Identify which cell holds the provided text, then report its [X, Y] central coordinate. 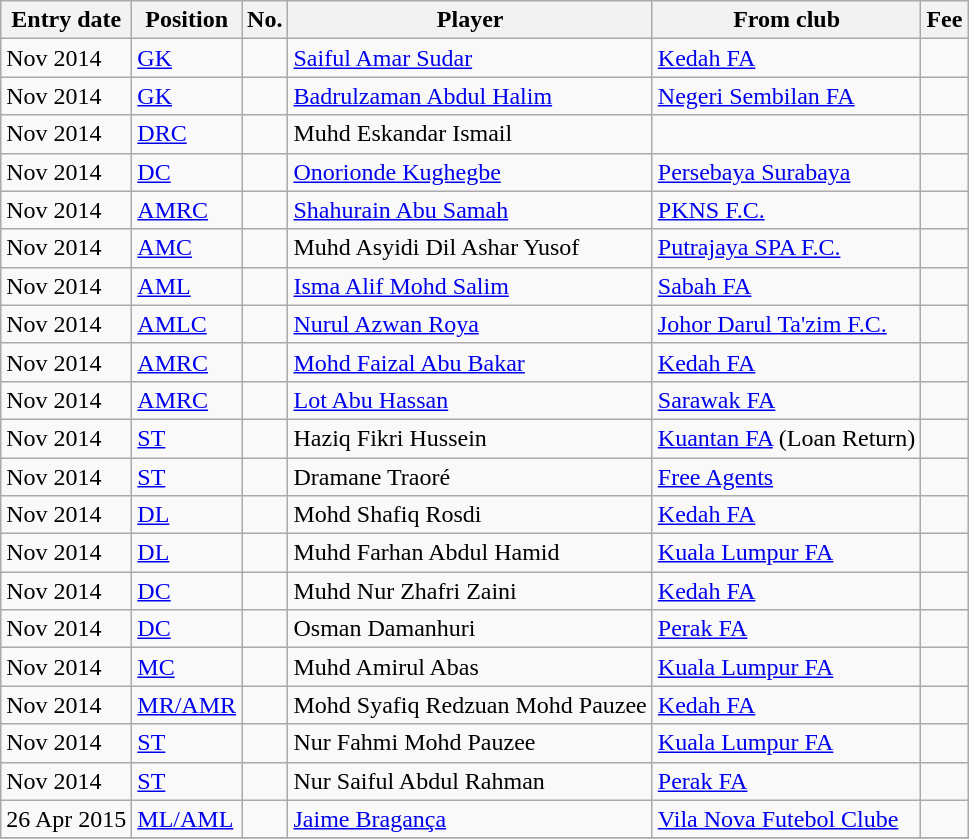
Muhd Amirul Abas [470, 667]
No. [265, 20]
AMLC [187, 324]
Muhd Farhan Abdul Hamid [470, 553]
Vila Nova Futebol Clube [786, 819]
Mohd Syafiq Redzuan Mohd Pauzee [470, 705]
Johor Darul Ta'zim F.C. [786, 324]
Haziq Fikri Hussein [470, 438]
Muhd Asyidi Dil Ashar Yusof [470, 248]
Dramane Traoré [470, 477]
Sarawak FA [786, 400]
Entry date [66, 20]
Muhd Nur Zhafri Zaini [470, 591]
Negeri Sembilan FA [786, 96]
Badrulzaman Abdul Halim [470, 96]
Mohd Shafiq Rosdi [470, 515]
Muhd Eskandar Ismail [470, 134]
Kuantan FA (Loan Return) [786, 438]
Onorionde Kughegbe [470, 172]
Osman Damanhuri [470, 629]
Nur Saiful Abdul Rahman [470, 781]
26 Apr 2015 [66, 819]
Sabah FA [786, 286]
From club [786, 20]
Nur Fahmi Mohd Pauzee [470, 743]
PKNS F.C. [786, 210]
Isma Alif Mohd Salim [470, 286]
DRC [187, 134]
Saiful Amar Sudar [470, 58]
ML/AML [187, 819]
MR/AMR [187, 705]
Player [470, 20]
AML [187, 286]
Free Agents [786, 477]
Lot Abu Hassan [470, 400]
Position [187, 20]
Nurul Azwan Roya [470, 324]
Putrajaya SPA F.C. [786, 248]
Shahurain Abu Samah [470, 210]
MC [187, 667]
Fee [944, 20]
Jaime Bragança [470, 819]
Persebaya Surabaya [786, 172]
Mohd Faizal Abu Bakar [470, 362]
AMC [187, 248]
